Find where the given text appears and provide that cell's center as [x, y] coordinate. 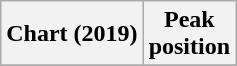
Peakposition [189, 34]
Chart (2019) [72, 34]
